Determine the [x, y] coordinate at the center of the cell enclosing the given text.  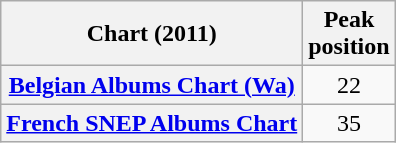
Belgian Albums Chart (Wa) [152, 85]
35 [349, 123]
Chart (2011) [152, 34]
French SNEP Albums Chart [152, 123]
22 [349, 85]
Peakposition [349, 34]
